Provide the [X, Y] coordinate of the cell's center where the given text is located.  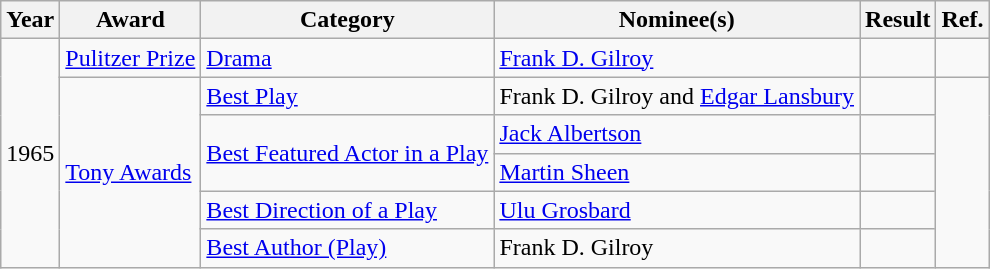
Pulitzer Prize [130, 58]
Best Play [348, 96]
Best Direction of a Play [348, 210]
Ulu Grosbard [677, 210]
Result [898, 20]
1965 [30, 153]
Drama [348, 58]
Martin Sheen [677, 172]
Tony Awards [130, 172]
Award [130, 20]
Best Featured Actor in a Play [348, 153]
Nominee(s) [677, 20]
Jack Albertson [677, 134]
Frank D. Gilroy and Edgar Lansbury [677, 96]
Best Author (Play) [348, 248]
Ref. [962, 20]
Year [30, 20]
Category [348, 20]
